From the cell containing the given text, extract its center point as (X, Y) coordinate. 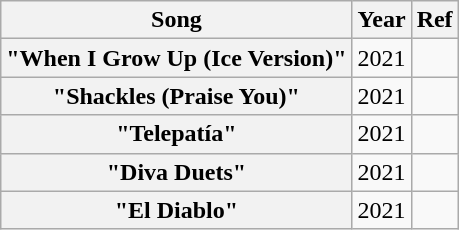
Ref (434, 20)
"When I Grow Up (Ice Version)" (176, 58)
"Telepatía" (176, 134)
Year (382, 20)
"Shackles (Praise You)" (176, 96)
"Diva Duets" (176, 172)
"El Diablo" (176, 210)
Song (176, 20)
